Output the (x, y) coordinate of the center of the cell containing the given text.  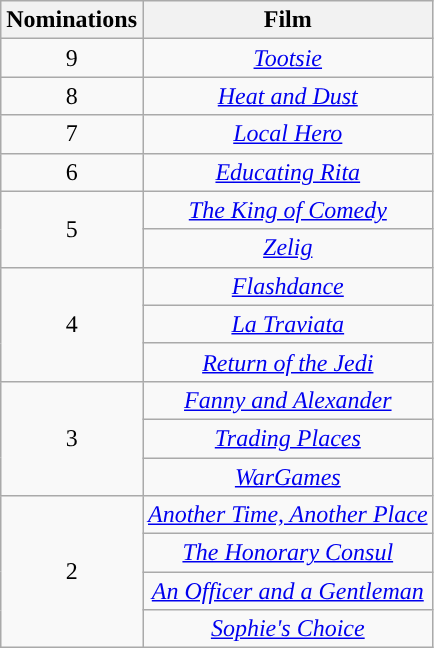
Sophie's Choice (288, 629)
Tootsie (288, 58)
An Officer and a Gentleman (288, 591)
WarGames (288, 477)
Fanny and Alexander (288, 400)
4 (72, 324)
The King of Comedy (288, 210)
Trading Places (288, 438)
Flashdance (288, 286)
3 (72, 438)
Film (288, 20)
9 (72, 58)
Zelig (288, 248)
La Traviata (288, 324)
2 (72, 572)
Heat and Dust (288, 96)
8 (72, 96)
Educating Rita (288, 172)
Return of the Jedi (288, 362)
5 (72, 229)
Local Hero (288, 134)
6 (72, 172)
7 (72, 134)
Another Time, Another Place (288, 515)
The Honorary Consul (288, 553)
Nominations (72, 20)
